Extract the [x, y] coordinate from the center of the cell holding the provided text.  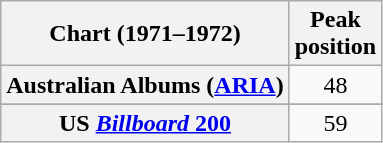
US Billboard 200 [145, 123]
Chart (1971–1972) [145, 34]
Peak position [335, 34]
48 [335, 85]
59 [335, 123]
Australian Albums (ARIA) [145, 85]
